Locate the cell with the specified text and output its [x, y] center coordinate. 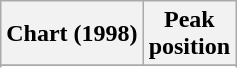
Chart (1998) [72, 34]
Peak position [189, 34]
